Output the [X, Y] coordinate of the center of the cell containing the given text.  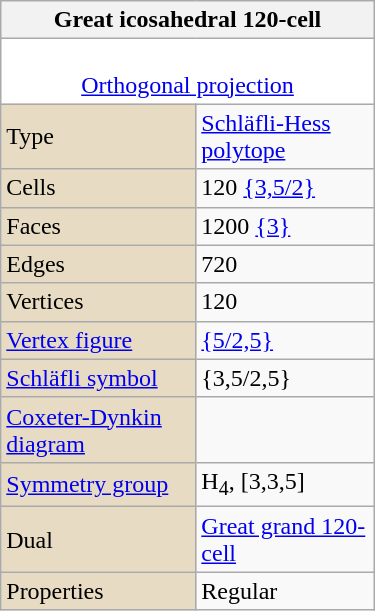
Great icosahedral 120-cell [188, 20]
Dual [98, 540]
Regular [285, 591]
Vertex figure [98, 340]
Properties [98, 591]
Schläfli-Hess polytope [285, 136]
Schläfli symbol [98, 378]
Cells [98, 188]
120 {3,5/2} [285, 188]
720 [285, 264]
Symmetry group [98, 484]
H4, [3,3,5] [285, 484]
Edges [98, 264]
Vertices [98, 302]
Great grand 120-cell [285, 540]
Coxeter-Dynkin diagram [98, 430]
Type [98, 136]
1200 {3} [285, 226]
{5/2,5} [285, 340]
Faces [98, 226]
Orthogonal projection [188, 72]
120 [285, 302]
{3,5/2,5} [285, 378]
